Extract the [x, y] coordinate from the center of the cell holding the provided text.  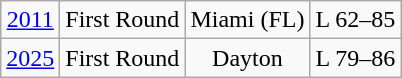
2011 [30, 20]
Miami (FL) [248, 20]
Dayton [248, 58]
2025 [30, 58]
L 62–85 [356, 20]
L 79–86 [356, 58]
